For the text-containing cell, return its midpoint in (X, Y) coordinate format. 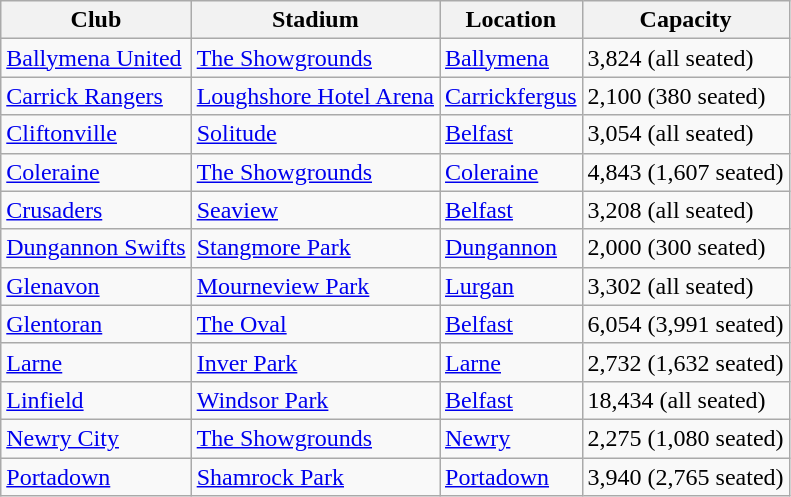
Newry City (96, 438)
Stangmore Park (315, 248)
The Oval (315, 324)
Club (96, 20)
3,302 (all seated) (686, 286)
Ballymena (512, 58)
Capacity (686, 20)
Glenavon (96, 286)
Shamrock Park (315, 477)
3,824 (all seated) (686, 58)
Inver Park (315, 362)
2,000 (300 seated) (686, 248)
Carrick Rangers (96, 96)
Ballymena United (96, 58)
6,054 (3,991 seated) (686, 324)
Lurgan (512, 286)
Seaview (315, 210)
Crusaders (96, 210)
Loughshore Hotel Arena (315, 96)
Solitude (315, 134)
Stadium (315, 20)
Dungannon Swifts (96, 248)
Linfield (96, 400)
4,843 (1,607 seated) (686, 172)
Newry (512, 438)
3,054 (all seated) (686, 134)
3,208 (all seated) (686, 210)
18,434 (all seated) (686, 400)
Mourneview Park (315, 286)
Location (512, 20)
Carrickfergus (512, 96)
Cliftonville (96, 134)
Dungannon (512, 248)
Windsor Park (315, 400)
2,100 (380 seated) (686, 96)
Glentoran (96, 324)
2,732 (1,632 seated) (686, 362)
3,940 (2,765 seated) (686, 477)
2,275 (1,080 seated) (686, 438)
